For the text-containing cell, return its midpoint in (x, y) coordinate format. 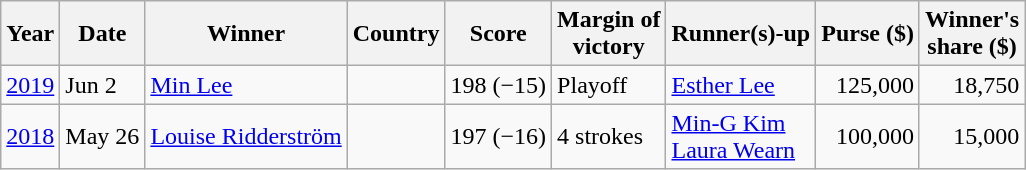
Margin ofvictory (609, 34)
Esther Lee (741, 85)
15,000 (972, 136)
Year (30, 34)
198 (−15) (498, 85)
Winner (246, 34)
Min-G Kim Laura Wearn (741, 136)
Min Lee (246, 85)
2018 (30, 136)
Louise Ridderström (246, 136)
Score (498, 34)
197 (−16) (498, 136)
125,000 (868, 85)
Country (396, 34)
100,000 (868, 136)
Date (102, 34)
Runner(s)-up (741, 34)
Purse ($) (868, 34)
18,750 (972, 85)
May 26 (102, 136)
Playoff (609, 85)
4 strokes (609, 136)
Jun 2 (102, 85)
Winner'sshare ($) (972, 34)
2019 (30, 85)
